For the text-containing cell, return its midpoint in (X, Y) coordinate format. 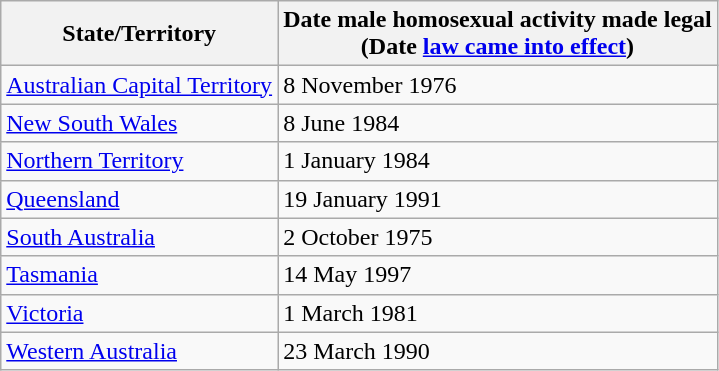
Tasmania (140, 275)
State/Territory (140, 34)
Western Australia (140, 351)
Date male homosexual activity made legal (Date law came into effect) (498, 34)
2 October 1975 (498, 237)
14 May 1997 (498, 275)
Northern Territory (140, 161)
1 January 1984 (498, 161)
8 November 1976 (498, 85)
Australian Capital Territory (140, 85)
Victoria (140, 313)
New South Wales (140, 123)
23 March 1990 (498, 351)
South Australia (140, 237)
8 June 1984 (498, 123)
19 January 1991 (498, 199)
1 March 1981 (498, 313)
Queensland (140, 199)
